Provide the [X, Y] coordinate of the cell's center where the given text is located.  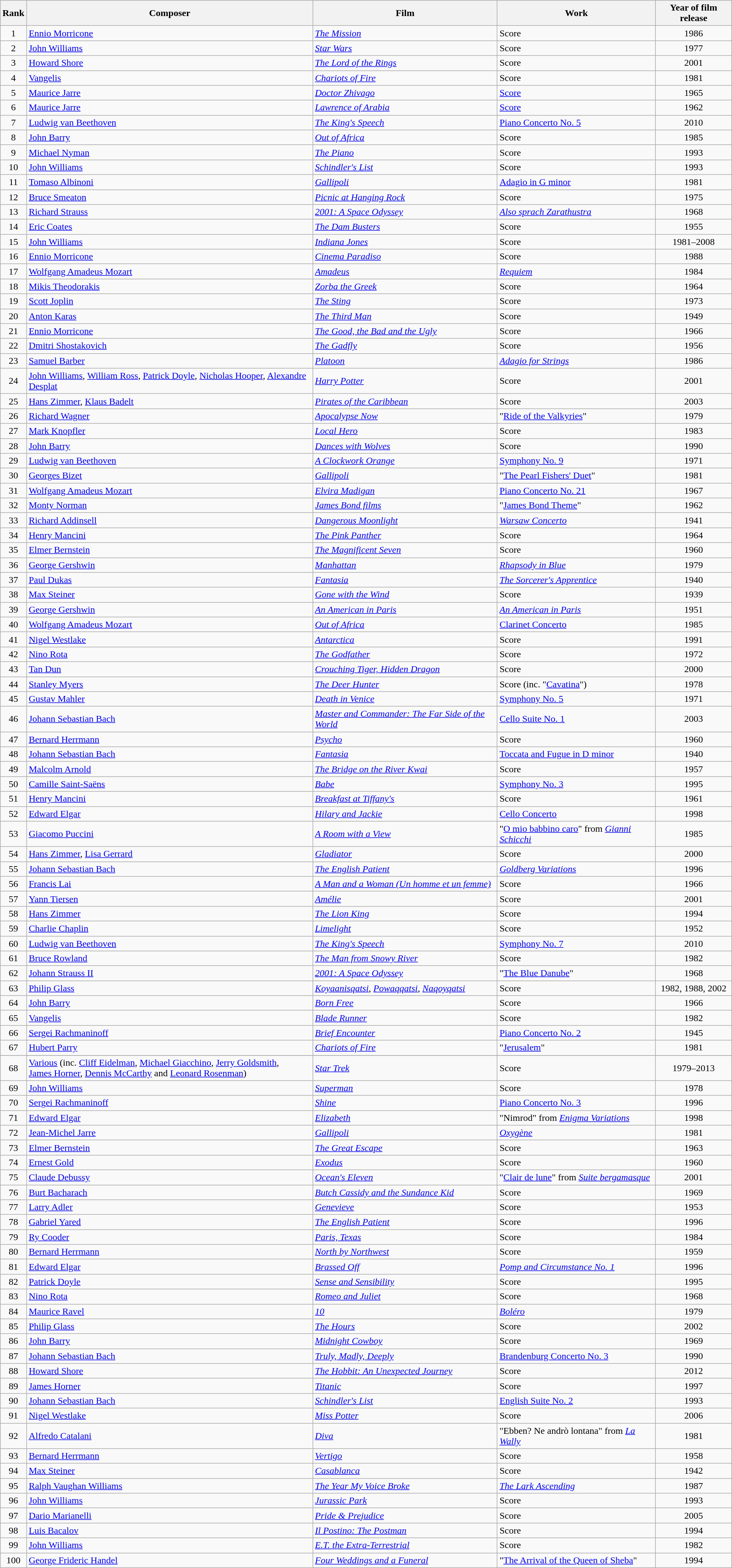
Film [405, 13]
Miss Potter [405, 1415]
The Lark Ascending [576, 1486]
The Year My Voice Broke [405, 1486]
Genevieve [405, 1207]
Ry Cooder [170, 1237]
34 [13, 535]
Monty Norman [170, 505]
Eric Coates [170, 227]
6 [13, 108]
Pomp and Circumstance No. 1 [576, 1267]
87 [13, 1356]
Pride & Prejudice [405, 1516]
The Piano [405, 152]
73 [13, 1147]
1987 [694, 1486]
97 [13, 1516]
24 [13, 381]
Piano Concerto No. 3 [576, 1103]
Hubert Parry [170, 1048]
Picnic at Hanging Rock [405, 197]
1955 [694, 227]
Paris, Texas [405, 1237]
56 [13, 884]
The Great Escape [405, 1147]
1963 [694, 1147]
Mark Knopfler [170, 431]
Yann Tiersen [170, 899]
58 [13, 913]
Star Wars [405, 48]
93 [13, 1456]
1961 [694, 799]
Georges Bizet [170, 476]
Symphony No. 7 [576, 943]
89 [13, 1386]
"Ride of the Valkyries" [576, 416]
Antarctica [405, 639]
1959 [694, 1252]
75 [13, 1177]
1977 [694, 48]
Brassed Off [405, 1267]
51 [13, 799]
Alfredo Catalani [170, 1436]
Truly, Madly, Deeply [405, 1356]
1956 [694, 346]
The Magnificent Seven [405, 550]
Bruce Smeaton [170, 197]
88 [13, 1371]
61 [13, 958]
Burt Bacharach [170, 1192]
Composer [170, 13]
The Lord of the Rings [405, 63]
Richard Strauss [170, 212]
1975 [694, 197]
Jurassic Park [405, 1501]
Anton Karas [170, 316]
The Hobbit: An Unexpected Journey [405, 1371]
Koyaanisqatsi, Powaqqatsi, Naqoyqatsi [405, 988]
100 [13, 1560]
84 [13, 1311]
Platoon [405, 361]
Ocean's Eleven [405, 1177]
Dances with Wolves [405, 446]
Toccata and Fugue in D minor [576, 754]
"James Bond Theme" [576, 505]
"O mio babbino caro" from Gianni Schicchi [576, 834]
Michael Nyman [170, 152]
Diva [405, 1436]
Richard Addinsell [170, 520]
43 [13, 669]
16 [13, 257]
94 [13, 1471]
Gabriel Yared [170, 1222]
Death in Venice [405, 699]
79 [13, 1237]
14 [13, 227]
Bruce Rowland [170, 958]
85 [13, 1326]
The Hours [405, 1326]
James Bond films [405, 505]
1958 [694, 1456]
Hilary and Jackie [405, 814]
Titanic [405, 1386]
1982, 1988, 2002 [694, 988]
Cello Suite No. 1 [576, 719]
35 [13, 550]
53 [13, 834]
A Man and a Woman (Un homme et un femme) [405, 884]
69 [13, 1088]
1973 [694, 301]
Manhattan [405, 565]
Lawrence of Arabia [405, 108]
45 [13, 699]
81 [13, 1267]
Psycho [405, 739]
57 [13, 899]
A Clockwork Orange [405, 461]
59 [13, 928]
Giacomo Puccini [170, 834]
1951 [694, 610]
2 [13, 48]
72 [13, 1133]
12 [13, 197]
91 [13, 1415]
Score (inc. "Cavatina") [576, 684]
62 [13, 973]
Star Trek [405, 1068]
The Man from Snowy River [405, 958]
Ralph Vaughan Williams [170, 1486]
Midnight Cowboy [405, 1341]
"The Arrival of the Queen of Sheba" [576, 1560]
Dario Marianelli [170, 1516]
Brandenburg Concerto No. 3 [576, 1356]
8 [13, 137]
90 [13, 1401]
Gustav Mahler [170, 699]
Pirates of the Caribbean [405, 401]
Blade Runner [405, 1018]
77 [13, 1207]
E.T. the Extra-Terrestrial [405, 1545]
25 [13, 401]
1 [13, 33]
Johann Strauss II [170, 973]
32 [13, 505]
54 [13, 854]
1983 [694, 431]
2012 [694, 1371]
76 [13, 1192]
"Nimrod" from Enigma Variations [576, 1118]
83 [13, 1296]
Boléro [576, 1311]
70 [13, 1103]
9 [13, 152]
3 [13, 63]
29 [13, 461]
Superman [405, 1088]
Goldberg Variations [576, 869]
Oxygène [576, 1133]
96 [13, 1501]
Jean-Michel Jarre [170, 1133]
50 [13, 784]
Warsaw Concerto [576, 520]
17 [13, 272]
1939 [694, 595]
Hans Zimmer, Lisa Gerrard [170, 854]
"Clair de lune" from Suite bergamasque [576, 1177]
68 [13, 1068]
1972 [694, 654]
Richard Wagner [170, 416]
2002 [694, 1326]
31 [13, 491]
1942 [694, 1471]
1949 [694, 316]
Mikis Theodorakis [170, 286]
Breakfast at Tiffany's [405, 799]
The Deer Hunter [405, 684]
Symphony No. 3 [576, 784]
21 [13, 331]
Claude Debussy [170, 1177]
Local Hero [405, 431]
71 [13, 1118]
Hans Zimmer [170, 913]
Zorba the Greek [405, 286]
27 [13, 431]
Samuel Barber [170, 361]
The Sorcerer's Apprentice [576, 580]
The Bridge on the River Kwai [405, 769]
"Jerusalem" [576, 1048]
Sense and Sensibility [405, 1282]
52 [13, 814]
33 [13, 520]
Year of film release [694, 13]
Babe [405, 784]
Amadeus [405, 272]
Dmitri Shostakovich [170, 346]
67 [13, 1048]
26 [13, 416]
The Mission [405, 33]
"The Pearl Fishers' Duet" [576, 476]
74 [13, 1162]
65 [13, 1018]
Limelight [405, 928]
Various (inc. Cliff Eidelman, Michael Giacchino, Jerry Goldsmith,James Horner, Dennis McCarthy and Leonard Rosenman) [170, 1068]
11 [13, 182]
1965 [694, 93]
English Suite No. 2 [576, 1401]
Symphony No. 9 [576, 461]
Dangerous Moonlight [405, 520]
7 [13, 122]
86 [13, 1341]
1967 [694, 491]
4 [13, 78]
1988 [694, 257]
63 [13, 988]
Apocalypse Now [405, 416]
1957 [694, 769]
Clarinet Concerto [576, 624]
30 [13, 476]
Casablanca [405, 1471]
95 [13, 1486]
1981–2008 [694, 242]
Gone with the Wind [405, 595]
The Gadfly [405, 346]
Adagio in G minor [576, 182]
Requiem [576, 272]
The Pink Panther [405, 535]
64 [13, 1003]
Crouching Tiger, Hidden Dragon [405, 669]
1945 [694, 1033]
Doctor Zhivago [405, 93]
49 [13, 769]
Also sprach Zarathustra [576, 212]
1941 [694, 520]
Scott Joplin [170, 301]
Indiana Jones [405, 242]
47 [13, 739]
1952 [694, 928]
5 [13, 93]
19 [13, 301]
Exodus [405, 1162]
82 [13, 1282]
55 [13, 869]
Camille Saint-Saëns [170, 784]
Il Postino: The Postman [405, 1530]
Maurice Ravel [170, 1311]
Tomaso Albinoni [170, 182]
2005 [694, 1516]
66 [13, 1033]
Harry Potter [405, 381]
37 [13, 580]
Cello Concerto [576, 814]
92 [13, 1436]
18 [13, 286]
1979–2013 [694, 1068]
38 [13, 595]
George Frideric Handel [170, 1560]
Butch Cassidy and the Sundance Kid [405, 1192]
Amélie [405, 899]
28 [13, 446]
Paul Dukas [170, 580]
The Dam Busters [405, 227]
Work [576, 13]
North by Northwest [405, 1252]
Luis Bacalov [170, 1530]
40 [13, 624]
1991 [694, 639]
Tan Dun [170, 669]
78 [13, 1222]
Piano Concerto No. 21 [576, 491]
The Godfather [405, 654]
98 [13, 1530]
48 [13, 754]
The Third Man [405, 316]
20 [13, 316]
"Ebben? Ne andrò lontana" from La Wally [576, 1436]
James Horner [170, 1386]
Master and Commander: The Far Side of the World [405, 719]
Malcolm Arnold [170, 769]
"The Blue Danube" [576, 973]
Francis Lai [170, 884]
Hans Zimmer, Klaus Badelt [170, 401]
Stanley Myers [170, 684]
The Lion King [405, 913]
15 [13, 242]
Symphony No. 5 [576, 699]
Larry Adler [170, 1207]
60 [13, 943]
41 [13, 639]
Charlie Chaplin [170, 928]
Brief Encounter [405, 1033]
Patrick Doyle [170, 1282]
The Sting [405, 301]
Cinema Paradiso [405, 257]
John Williams, William Ross, Patrick Doyle, Nicholas Hooper, Alexandre Desplat [170, 381]
Romeo and Juliet [405, 1296]
44 [13, 684]
A Room with a View [405, 834]
46 [13, 719]
13 [13, 212]
Adagio for Strings [576, 361]
42 [13, 654]
Four Weddings and a Funeral [405, 1560]
Vertigo [405, 1456]
Piano Concerto No. 5 [576, 122]
1997 [694, 1386]
39 [13, 610]
Rhapsody in Blue [576, 565]
Ernest Gold [170, 1162]
23 [13, 361]
Shine [405, 1103]
99 [13, 1545]
2006 [694, 1415]
Piano Concerto No. 2 [576, 1033]
1953 [694, 1207]
22 [13, 346]
The Good, the Bad and the Ugly [405, 331]
Born Free [405, 1003]
Elizabeth [405, 1118]
80 [13, 1252]
Elvira Madigan [405, 491]
Gladiator [405, 854]
36 [13, 565]
Rank [13, 13]
